Extract the [x, y] coordinate from the center of the cell holding the provided text.  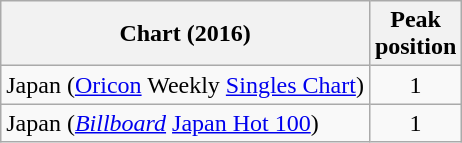
Peakposition [415, 34]
Japan (Billboard Japan Hot 100) [186, 123]
Chart (2016) [186, 34]
Japan (Oricon Weekly Singles Chart) [186, 85]
